Return [x, y] of the center of cell containing provided text 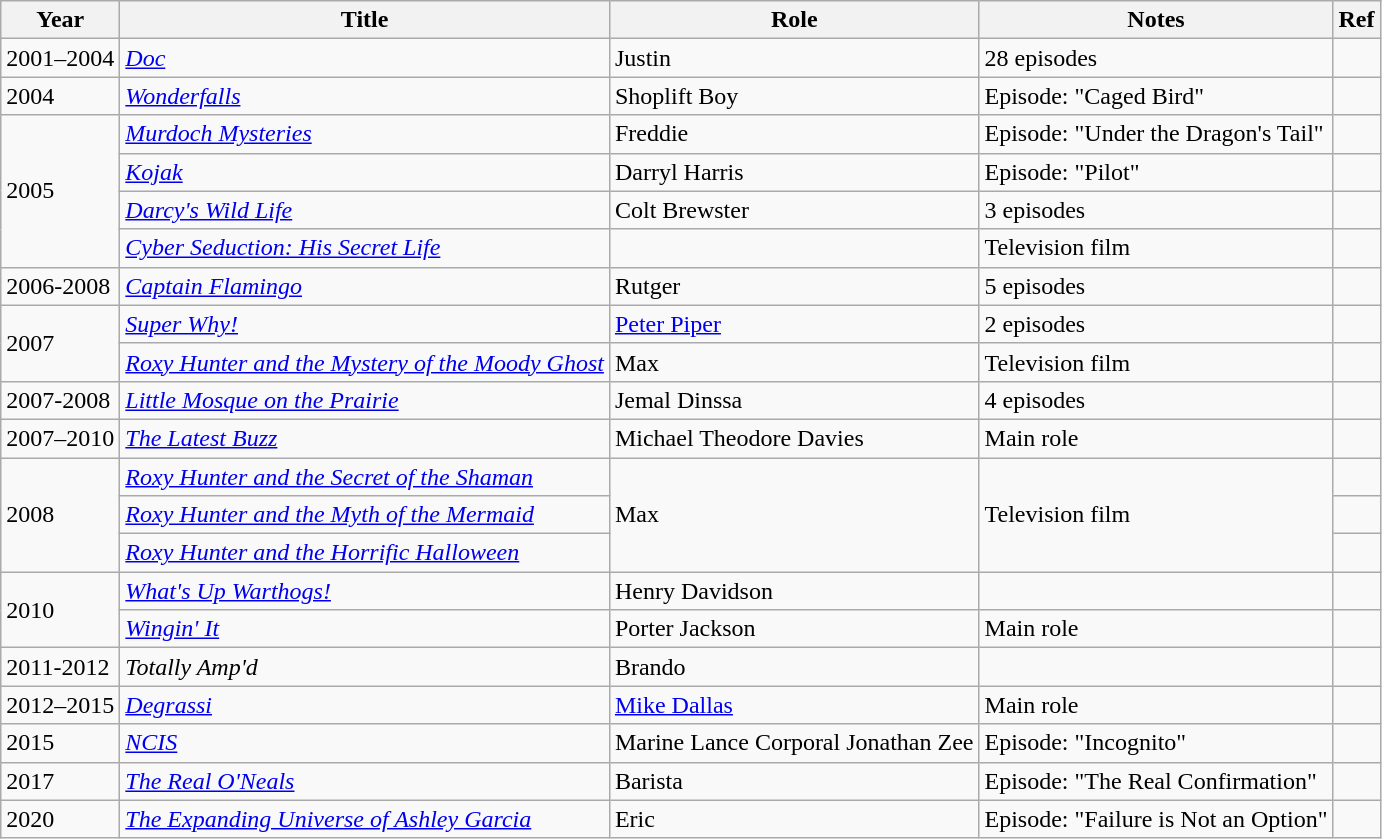
2005 [60, 191]
Mike Dallas [794, 705]
Marine Lance Corporal Jonathan Zee [794, 743]
Episode: "Pilot" [1156, 172]
Roxy Hunter and the Mystery of the Moody Ghost [365, 362]
Porter Jackson [794, 629]
Freddie [794, 134]
2007–2010 [60, 438]
Doc [365, 58]
Henry Davidson [794, 591]
2007 [60, 343]
2 episodes [1156, 324]
Roxy Hunter and the Horrific Halloween [365, 553]
The Expanding Universe of Ashley Garcia [365, 819]
The Real O'Neals [365, 781]
Peter Piper [794, 324]
Brando [794, 667]
Murdoch Mysteries [365, 134]
3 episodes [1156, 210]
Ref [1356, 20]
2012–2015 [60, 705]
Shoplift Boy [794, 96]
Rutger [794, 286]
Episode: "Failure is Not an Option" [1156, 819]
2007-2008 [60, 400]
Barista [794, 781]
Totally Amp'd [365, 667]
2006-2008 [60, 286]
2008 [60, 515]
Cyber Seduction: His Secret Life [365, 248]
Captain Flamingo [365, 286]
Episode: "The Real Confirmation" [1156, 781]
Title [365, 20]
NCIS [365, 743]
Darryl Harris [794, 172]
Roxy Hunter and the Myth of the Mermaid [365, 515]
2017 [60, 781]
The Latest Buzz [365, 438]
5 episodes [1156, 286]
Justin [794, 58]
Kojak [365, 172]
2004 [60, 96]
Year [60, 20]
Little Mosque on the Prairie [365, 400]
Jemal Dinssa [794, 400]
Wingin' It [365, 629]
2010 [60, 610]
What's Up Warthogs! [365, 591]
Eric [794, 819]
Michael Theodore Davies [794, 438]
Colt Brewster [794, 210]
4 episodes [1156, 400]
2001–2004 [60, 58]
2020 [60, 819]
Episode: "Incognito" [1156, 743]
Roxy Hunter and the Secret of the Shaman [365, 477]
Episode: "Under the Dragon's Tail" [1156, 134]
Role [794, 20]
Notes [1156, 20]
28 episodes [1156, 58]
Degrassi [365, 705]
Wonderfalls [365, 96]
Darcy's Wild Life [365, 210]
Episode: "Caged Bird" [1156, 96]
Super Why! [365, 324]
2015 [60, 743]
2011-2012 [60, 667]
